Determine the (x, y) coordinate at the center of the cell enclosing the given text.  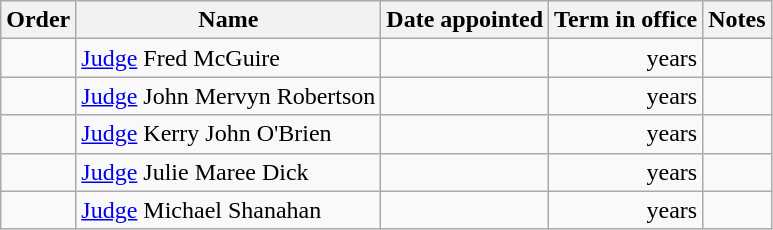
Term in office (626, 20)
Judge Kerry John O'Brien (228, 134)
Judge Fred McGuire (228, 58)
Judge Michael Shanahan (228, 210)
Judge John Mervyn Robertson (228, 96)
Name (228, 20)
Order (38, 20)
Notes (737, 20)
Date appointed (465, 20)
Judge Julie Maree Dick (228, 172)
